Search for the cell housing the specified text and yield its (X, Y) center coordinate. 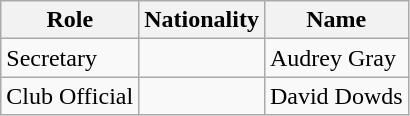
Nationality (202, 20)
Role (70, 20)
Name (336, 20)
David Dowds (336, 96)
Club Official (70, 96)
Audrey Gray (336, 58)
Secretary (70, 58)
